Capture the cell that displays the provided text and extract its (X, Y) central coordinate. 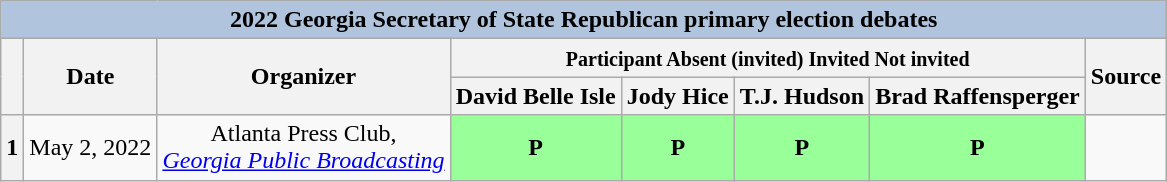
David Belle Isle (536, 96)
Atlanta Press Club,Georgia Public Broadcasting (304, 148)
Brad Raffensperger (978, 96)
Organizer (304, 77)
Date (90, 77)
Jody Hice (678, 96)
May 2, 2022 (90, 148)
Participant Absent (invited) Invited Not invited (768, 58)
Source (1126, 77)
T.J. Hudson (802, 96)
2022 Georgia Secretary of State Republican primary election debates (584, 20)
1 (12, 148)
